Locate the cell with the specified text and output its (X, Y) center coordinate. 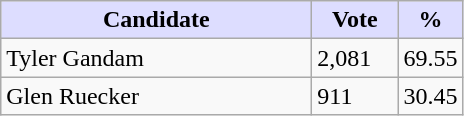
30.45 (430, 96)
Vote (355, 20)
Tyler Gandam (156, 58)
911 (355, 96)
69.55 (430, 58)
Candidate (156, 20)
% (430, 20)
Glen Ruecker (156, 96)
2,081 (355, 58)
